For the text-containing cell, return its midpoint in (X, Y) coordinate format. 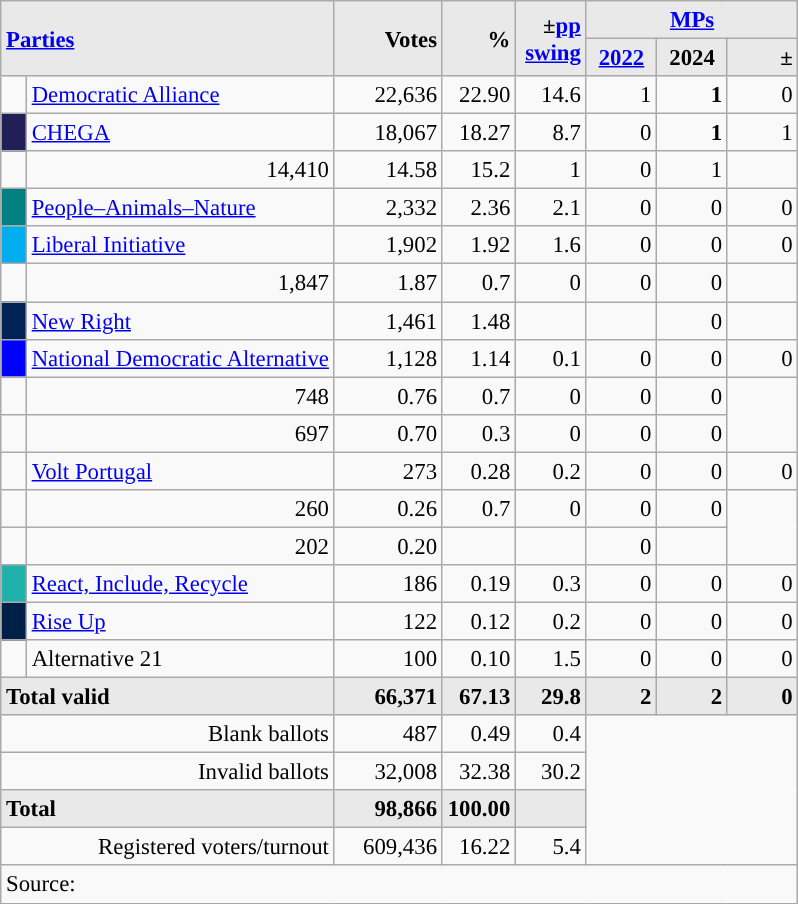
66,371 (388, 697)
±pp swing (552, 38)
5.4 (552, 847)
0.4 (552, 734)
14.58 (388, 170)
609,436 (388, 847)
14,410 (180, 170)
CHEGA (180, 133)
Alternative 21 (180, 659)
1.14 (478, 358)
15.2 (478, 170)
0.10 (478, 659)
1.48 (478, 321)
0.28 (478, 471)
186 (388, 584)
± (762, 58)
14.6 (552, 95)
% (478, 38)
2.1 (552, 208)
Rise Up (180, 621)
273 (388, 471)
2022 (622, 58)
0.12 (478, 621)
32.38 (478, 772)
67.13 (478, 697)
0.49 (478, 734)
MPs (692, 20)
18,067 (388, 133)
100.00 (478, 809)
100 (388, 659)
30.2 (552, 772)
1.92 (478, 245)
0.76 (388, 396)
New Right (180, 321)
260 (180, 509)
1,902 (388, 245)
487 (388, 734)
1,847 (180, 283)
Registered voters/turnout (168, 847)
0.20 (388, 546)
1.6 (552, 245)
18.27 (478, 133)
22.90 (478, 95)
1.5 (552, 659)
122 (388, 621)
Liberal Initiative (180, 245)
2,332 (388, 208)
32,008 (388, 772)
202 (180, 546)
1,128 (388, 358)
697 (180, 433)
Blank ballots (168, 734)
Parties (168, 38)
2.36 (478, 208)
Total (168, 809)
0.26 (388, 509)
0.70 (388, 433)
29.8 (552, 697)
Votes (388, 38)
1,461 (388, 321)
React, Include, Recycle (180, 584)
22,636 (388, 95)
People–Animals–Nature (180, 208)
0.1 (552, 358)
0.19 (478, 584)
8.7 (552, 133)
98,866 (388, 809)
Total valid (168, 697)
748 (180, 396)
Invalid ballots (168, 772)
Source: (400, 885)
Democratic Alliance (180, 95)
1.87 (388, 283)
2024 (692, 58)
Volt Portugal (180, 471)
National Democratic Alternative (180, 358)
16.22 (478, 847)
